Locate the cell with the specified text and output its [X, Y] center coordinate. 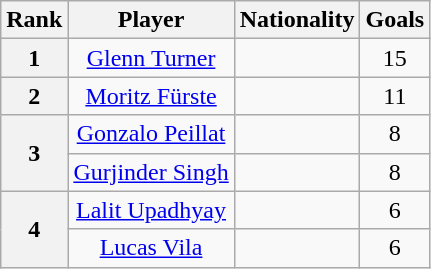
Rank [34, 20]
4 [34, 229]
Gonzalo Peillat [151, 134]
Lucas Vila [151, 248]
3 [34, 153]
15 [395, 58]
2 [34, 96]
Nationality [297, 20]
Moritz Fürste [151, 96]
Player [151, 20]
Gurjinder Singh [151, 172]
Glenn Turner [151, 58]
11 [395, 96]
1 [34, 58]
Lalit Upadhyay [151, 210]
Goals [395, 20]
